Return the [x, y] coordinate for the center point of the cell that contains the specified text.  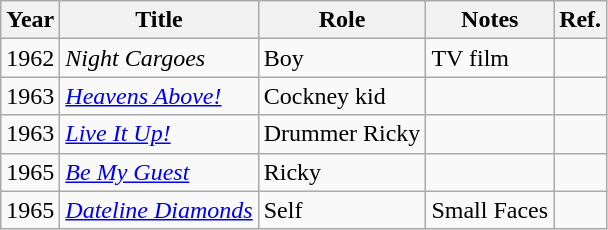
Self [342, 210]
Night Cargoes [159, 58]
Small Faces [490, 210]
Boy [342, 58]
Dateline Diamonds [159, 210]
Live It Up! [159, 134]
Role [342, 20]
Heavens Above! [159, 96]
1962 [30, 58]
Ricky [342, 172]
Cockney kid [342, 96]
Be My Guest [159, 172]
Title [159, 20]
TV film [490, 58]
Year [30, 20]
Notes [490, 20]
Ref. [580, 20]
Drummer Ricky [342, 134]
